Determine the (X, Y) coordinate at the center of the cell enclosing the given text.  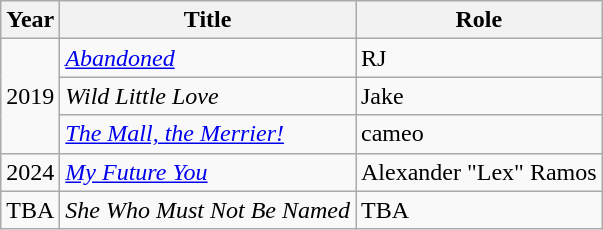
Alexander "Lex" Ramos (480, 172)
My Future You (208, 172)
Abandoned (208, 58)
Wild Little Love (208, 96)
cameo (480, 134)
RJ (480, 58)
2024 (30, 172)
Title (208, 20)
Jake (480, 96)
2019 (30, 96)
The Mall, the Merrier! (208, 134)
Year (30, 20)
She Who Must Not Be Named (208, 210)
Role (480, 20)
